Return the [X, Y] coordinate for the center point of the cell that contains the specified text.  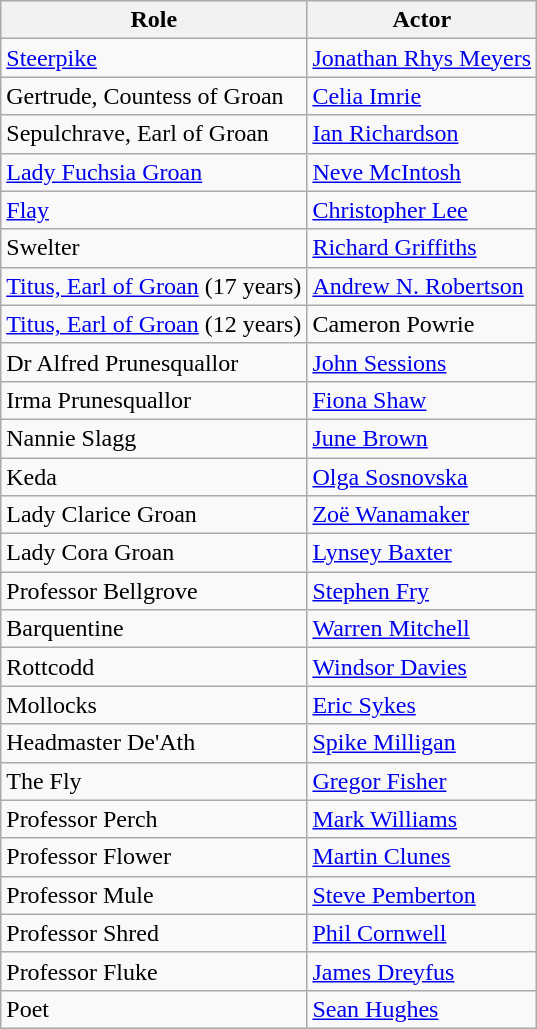
Irma Prunesquallor [154, 400]
Eric Sykes [422, 705]
Rottcodd [154, 667]
Swelter [154, 248]
Professor Fluke [154, 971]
Titus, Earl of Groan (17 years) [154, 286]
Lady Cora Groan [154, 553]
The Fly [154, 781]
Mark Williams [422, 819]
Actor [422, 20]
Headmaster De'Ath [154, 743]
Professor Bellgrove [154, 591]
John Sessions [422, 362]
Richard Griffiths [422, 248]
Professor Mule [154, 895]
Professor Flower [154, 857]
Christopher Lee [422, 210]
Olga Sosnovska [422, 477]
Lynsey Baxter [422, 553]
Titus, Earl of Groan (12 years) [154, 324]
Gertrude, Countess of Groan [154, 96]
Zoë Wanamaker [422, 515]
Mollocks [154, 705]
Lady Clarice Groan [154, 515]
Neve McIntosh [422, 172]
Andrew N. Robertson [422, 286]
Stephen Fry [422, 591]
Dr Alfred Prunesquallor [154, 362]
June Brown [422, 438]
Fiona Shaw [422, 400]
Lady Fuchsia Groan [154, 172]
Sean Hughes [422, 1009]
Jonathan Rhys Meyers [422, 58]
Flay [154, 210]
Ian Richardson [422, 134]
Sepulchrave, Earl of Groan [154, 134]
Spike Milligan [422, 743]
Keda [154, 477]
Role [154, 20]
Professor Perch [154, 819]
Celia Imrie [422, 96]
James Dreyfus [422, 971]
Nannie Slagg [154, 438]
Cameron Powrie [422, 324]
Martin Clunes [422, 857]
Phil Cornwell [422, 933]
Windsor Davies [422, 667]
Barquentine [154, 629]
Steve Pemberton [422, 895]
Gregor Fisher [422, 781]
Warren Mitchell [422, 629]
Poet [154, 1009]
Professor Shred [154, 933]
Steerpike [154, 58]
